Identify which cell holds the provided text, then report its [x, y] central coordinate. 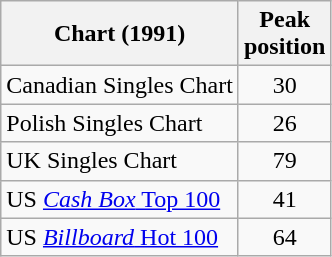
Polish Singles Chart [120, 123]
UK Singles Chart [120, 161]
Chart (1991) [120, 34]
Peakposition [284, 34]
Canadian Singles Chart [120, 85]
26 [284, 123]
US Cash Box Top 100 [120, 199]
79 [284, 161]
41 [284, 199]
US Billboard Hot 100 [120, 237]
64 [284, 237]
30 [284, 85]
